From the cell containing the given text, extract its center point as [X, Y] coordinate. 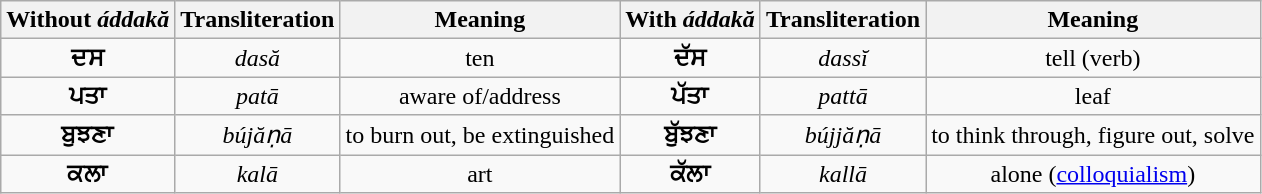
to think through, figure out, solve [1093, 135]
ਪੱਤਾ [690, 96]
to burn out, be extinguished [480, 135]
bújjăṇā [842, 135]
dasă [258, 58]
art [480, 173]
Without áddakă [88, 20]
kallā [842, 173]
aware of/address [480, 96]
tell (verb) [1093, 58]
leaf [1093, 96]
ਦਸ [88, 58]
patā [258, 96]
ਬੁੱਝਣਾ [690, 135]
ਬੁਝਣਾ [88, 135]
With áddakă [690, 20]
ਕਲਾ [88, 173]
dassĭ [842, 58]
pattā [842, 96]
bújăṇā [258, 135]
ten [480, 58]
alone (colloquialism) [1093, 173]
ਦੱਸ [690, 58]
ਕੱਲਾ [690, 173]
kalā [258, 173]
ਪਤਾ [88, 96]
